Output the (X, Y) coordinate of the center of the cell containing the given text.  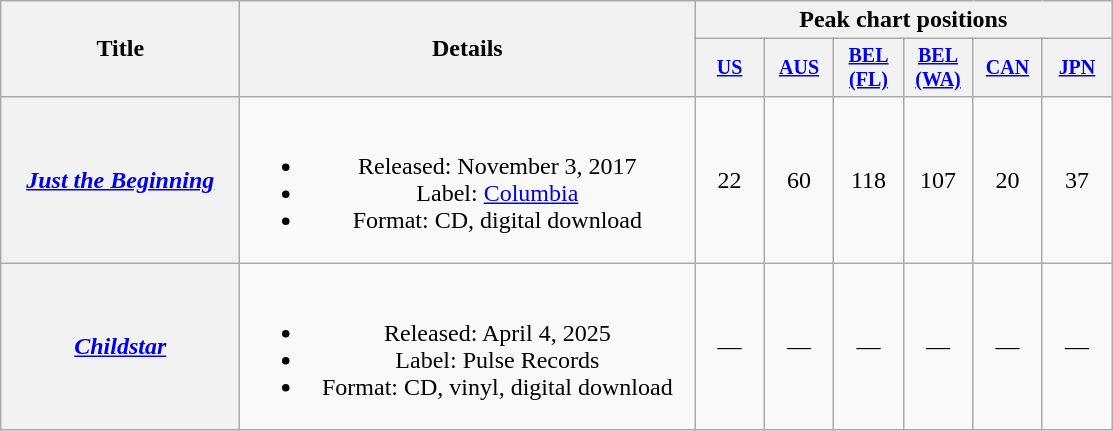
Just the Beginning (120, 180)
CAN (1008, 68)
60 (798, 180)
20 (1008, 180)
Released: November 3, 2017Label: ColumbiaFormat: CD, digital download (468, 180)
Released: April 4, 2025Label: Pulse RecordsFormat: CD, vinyl, digital download (468, 346)
BEL(WA) (938, 68)
37 (1076, 180)
Title (120, 49)
22 (730, 180)
Childstar (120, 346)
Peak chart positions (904, 20)
BEL(FL) (868, 68)
118 (868, 180)
US (730, 68)
107 (938, 180)
JPN (1076, 68)
Details (468, 49)
AUS (798, 68)
